Find where the given text appears and provide that cell's center as [X, Y] coordinate. 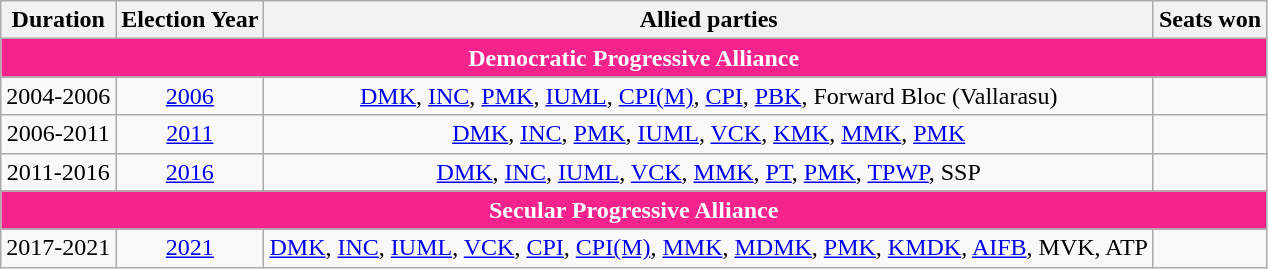
DMK, INC, PMK, IUML, CPI(M), CPI, PBK, Forward Bloc (Vallarasu) [709, 96]
DMK, INC, IUML, VCK, CPI, CPI(M), MMK, MDMK, PMK, KMDK, AIFB, MVK, ATP [709, 248]
2021 [190, 248]
DMK, INC, IUML, VCK, MMK, PT, PMK, TPWP, SSP [709, 172]
Election Year [190, 20]
DMK, INC, PMK, IUML, VCK, KMK, MMK, PMK [709, 134]
Secular Progressive Alliance [634, 210]
Allied parties [709, 20]
2011-2016 [58, 172]
Democratic Progressive Alliance [634, 58]
Seats won [1210, 20]
2011 [190, 134]
2006-2011 [58, 134]
2017-2021 [58, 248]
2006 [190, 96]
2016 [190, 172]
2004-2006 [58, 96]
Duration [58, 20]
